Provide the (x, y) coordinate of the cell's center where the given text is located.  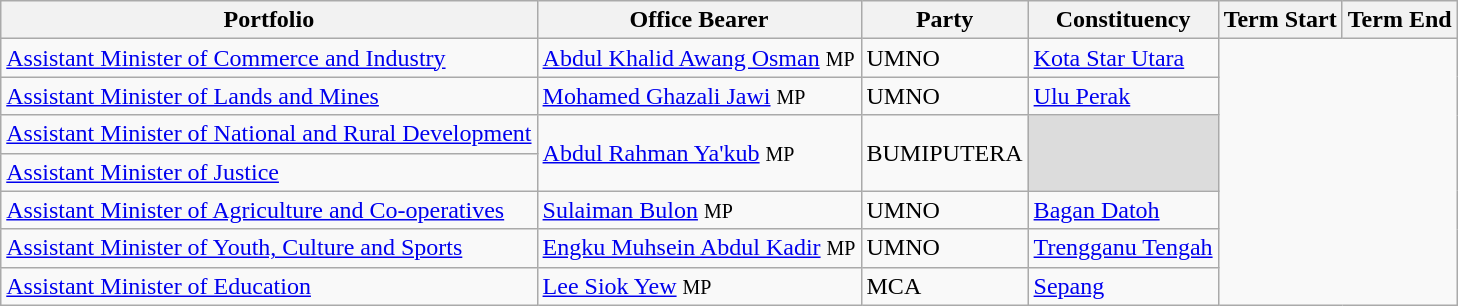
Term Start (1280, 20)
Assistant Minister of Justice (269, 172)
Assistant Minister of Education (269, 286)
Bagan Datoh (1123, 210)
BUMIPUTERA (944, 153)
MCA (944, 286)
Office Bearer (699, 20)
Kota Star Utara (1123, 58)
Lee Siok Yew MP (699, 286)
Abdul Khalid Awang Osman MP (699, 58)
Mohamed Ghazali Jawi MP (699, 96)
Assistant Minister of Commerce and Industry (269, 58)
Sepang (1123, 286)
Term End (1400, 20)
Assistant Minister of Agriculture and Co-operatives (269, 210)
Assistant Minister of Lands and Mines (269, 96)
Portfolio (269, 20)
Assistant Minister of National and Rural Development (269, 134)
Ulu Perak (1123, 96)
Sulaiman Bulon MP (699, 210)
Party (944, 20)
Engku Muhsein Abdul Kadir MP (699, 248)
Assistant Minister of Youth, Culture and Sports (269, 248)
Constituency (1123, 20)
Abdul Rahman Ya'kub MP (699, 153)
Trengganu Tengah (1123, 248)
